Return the [x, y] coordinate for the center point of the cell that contains the specified text.  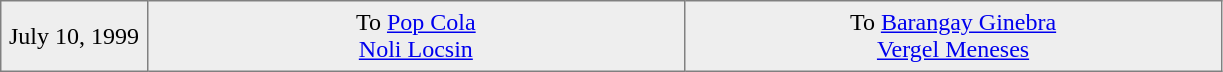
July 10, 1999 [74, 36]
To Barangay GinebraVergel Meneses [952, 36]
To Pop ColaNoli Locsin [416, 36]
